From the cell containing the given text, extract its center point as [x, y] coordinate. 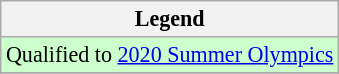
Legend [170, 18]
Qualified to 2020 Summer Olympics [170, 54]
